From the cell containing the given text, extract its center point as (x, y) coordinate. 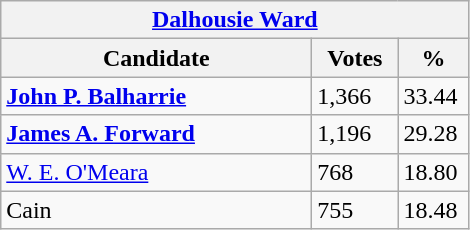
18.48 (434, 210)
Candidate (156, 58)
John P. Balharrie (156, 96)
Votes (355, 58)
James A. Forward (156, 134)
Cain (156, 210)
% (434, 58)
33.44 (434, 96)
768 (355, 172)
18.80 (434, 172)
W. E. O'Meara (156, 172)
1,196 (355, 134)
29.28 (434, 134)
755 (355, 210)
Dalhousie Ward (235, 20)
1,366 (355, 96)
